Detect which cell encompasses the target text, then output its [X, Y] center coordinate. 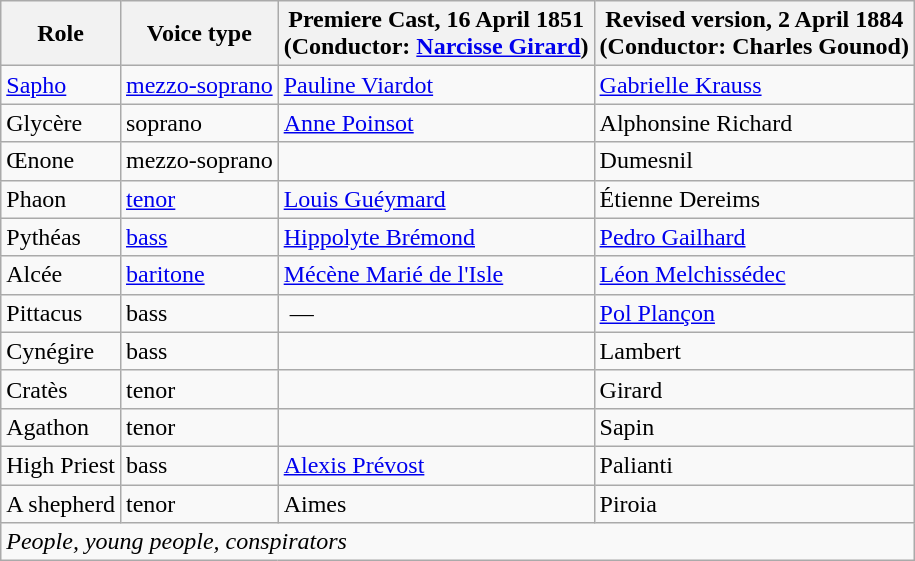
Glycère [61, 123]
Piroia [754, 503]
Hippolyte Brémond [436, 237]
Pythéas [61, 237]
People, young people, conspirators [458, 542]
Mécène Marié de l'Isle [436, 275]
Alexis Prévost [436, 465]
Sapin [754, 427]
Sapho [61, 85]
Gabrielle Krauss [754, 85]
Anne Poinsot [436, 123]
Revised version, 2 April 1884(Conductor: Charles Gounod) [754, 34]
Pol Plançon [754, 313]
baritone [199, 275]
Étienne Dereims [754, 199]
Pedro Gailhard [754, 237]
soprano [199, 123]
Palianti [754, 465]
Alphonsine Richard [754, 123]
Pittacus [61, 313]
Girard [754, 389]
Louis Guéymard [436, 199]
Role [61, 34]
Phaon [61, 199]
Alcée [61, 275]
Œnone [61, 161]
Dumesnil [754, 161]
Cynégire [61, 351]
Agathon [61, 427]
A shepherd [61, 503]
Lambert [754, 351]
Cratès [61, 389]
Léon Melchissédec [754, 275]
High Priest [61, 465]
Premiere Cast, 16 April 1851(Conductor: Narcisse Girard) [436, 34]
Voice type [199, 34]
— [436, 313]
Aimes [436, 503]
Pauline Viardot [436, 85]
